Find where the given text appears and provide that cell's center as [X, Y] coordinate. 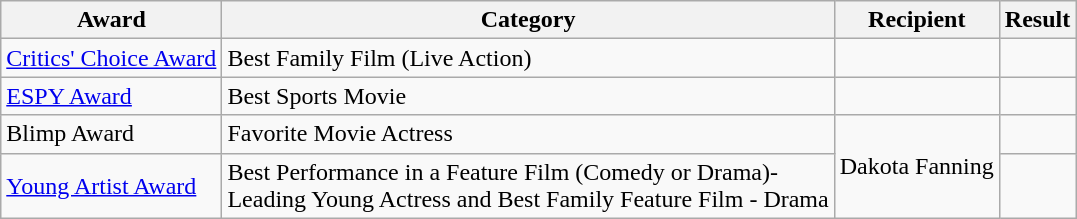
Dakota Fanning [916, 166]
Result [1037, 20]
ESPY Award [112, 96]
Young Artist Award [112, 186]
Recipient [916, 20]
Critics' Choice Award [112, 58]
Best Performance in a Feature Film (Comedy or Drama)-Leading Young Actress and Best Family Feature Film - Drama [528, 186]
Category [528, 20]
Best Sports Movie [528, 96]
Award [112, 20]
Blimp Award [112, 134]
Best Family Film (Live Action) [528, 58]
Favorite Movie Actress [528, 134]
